Extract the (x, y) coordinate from the center of the cell holding the provided text.  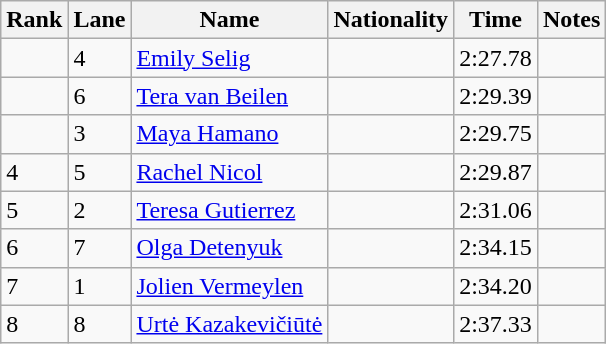
1 (100, 286)
2:34.20 (496, 286)
2:29.75 (496, 134)
3 (100, 134)
2:27.78 (496, 58)
Teresa Gutierrez (230, 210)
2:29.87 (496, 172)
2:37.33 (496, 324)
2:29.39 (496, 96)
Tera van Beilen (230, 96)
2 (100, 210)
Olga Detenyuk (230, 248)
Emily Selig (230, 58)
Maya Hamano (230, 134)
Nationality (391, 20)
Urtė Kazakevičiūtė (230, 324)
Time (496, 20)
2:31.06 (496, 210)
Jolien Vermeylen (230, 286)
Rank (34, 20)
Lane (100, 20)
Name (230, 20)
Rachel Nicol (230, 172)
Notes (571, 20)
2:34.15 (496, 248)
